Identify which cell holds the provided text, then report its (x, y) central coordinate. 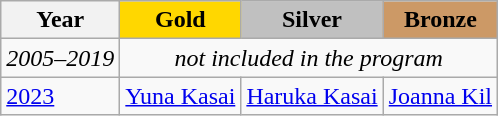
2005–2019 (60, 58)
not included in the program (309, 58)
Joanna Kil (440, 96)
Gold (180, 20)
Year (60, 20)
Haruka Kasai (312, 96)
Bronze (440, 20)
2023 (60, 96)
Silver (312, 20)
Yuna Kasai (180, 96)
